Capture the cell that displays the provided text and extract its [X, Y] central coordinate. 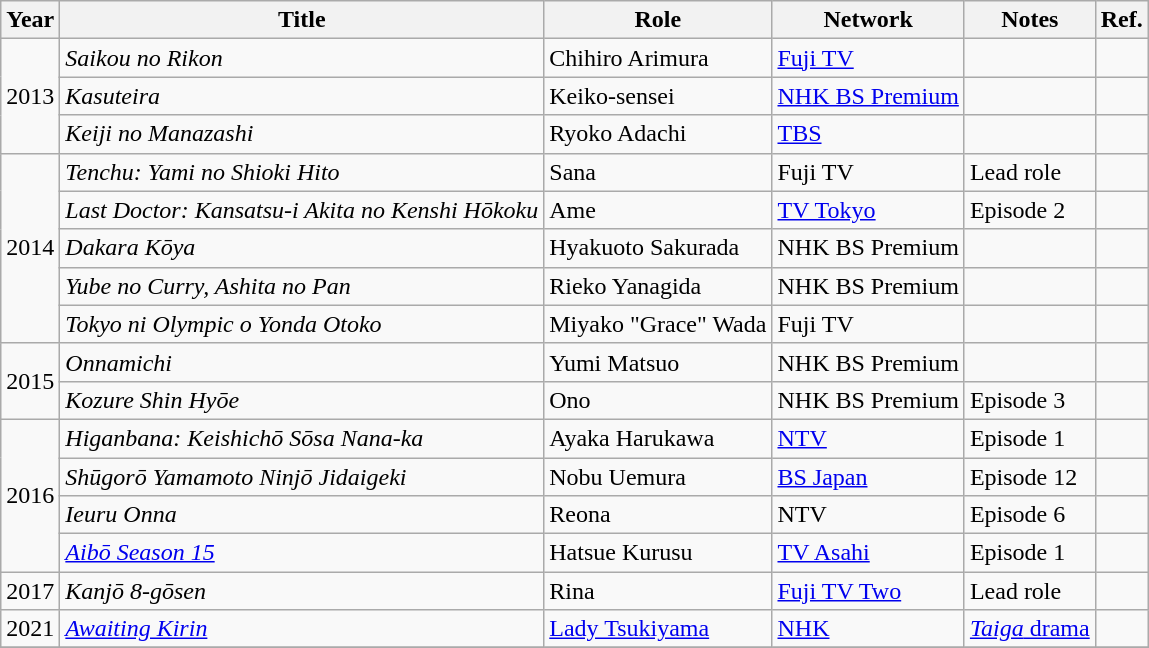
Notes [1030, 20]
Rieko Yanagida [658, 286]
Title [302, 20]
Episode 2 [1030, 210]
Yube no Curry, Ashita no Pan [302, 286]
Ame [658, 210]
2021 [30, 629]
Lady Tsukiyama [658, 629]
Miyako "Grace" Wada [658, 324]
Ono [658, 400]
TBS [868, 134]
2015 [30, 381]
Higanbana: Keishichō Sōsa Nana-ka [302, 438]
Ryoko Adachi [658, 134]
Episode 12 [1030, 477]
2014 [30, 248]
Sana [658, 172]
Role [658, 20]
Rina [658, 591]
Fuji TV Two [868, 591]
Yumi Matsuo [658, 362]
Hatsue Kurusu [658, 553]
NHK [868, 629]
Network [868, 20]
TV Asahi [868, 553]
Kasuteira [302, 96]
Chihiro Arimura [658, 58]
Ayaka Harukawa [658, 438]
Aibō Season 15 [302, 553]
Saikou no Rikon [302, 58]
Last Doctor: Kansatsu-i Akita no Kenshi Hōkoku [302, 210]
Nobu Uemura [658, 477]
TV Tokyo [868, 210]
2016 [30, 495]
Keiko-sensei [658, 96]
2017 [30, 591]
Hyakuoto Sakurada [658, 248]
Kozure Shin Hyōe [302, 400]
Onnamichi [302, 362]
Keiji no Manazashi [302, 134]
Episode 3 [1030, 400]
Shūgorō Yamamoto Ninjō Jidaigeki [302, 477]
Taiga drama [1030, 629]
Dakara Kōya [302, 248]
Tokyo ni Olympic o Yonda Otoko [302, 324]
Tenchu: Yami no Shioki Hito [302, 172]
Reona [658, 515]
Ref. [1122, 20]
Year [30, 20]
Awaiting Kirin [302, 629]
Ieuru Onna [302, 515]
2013 [30, 96]
BS Japan [868, 477]
Episode 6 [1030, 515]
Kanjō 8-gōsen [302, 591]
